Capture the cell that displays the provided text and extract its [X, Y] central coordinate. 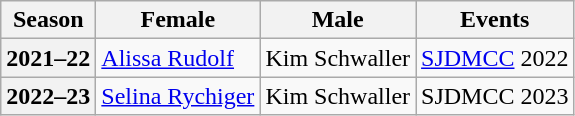
2021–22 [48, 58]
2022–23 [48, 96]
Male [338, 20]
Season [48, 20]
SJDMCC 2022 [495, 58]
Alissa Rudolf [178, 58]
Female [178, 20]
Selina Rychiger [178, 96]
Events [495, 20]
SJDMCC 2023 [495, 96]
